Scan for the cell matching the given text and deliver its [X, Y] coordinate at center. 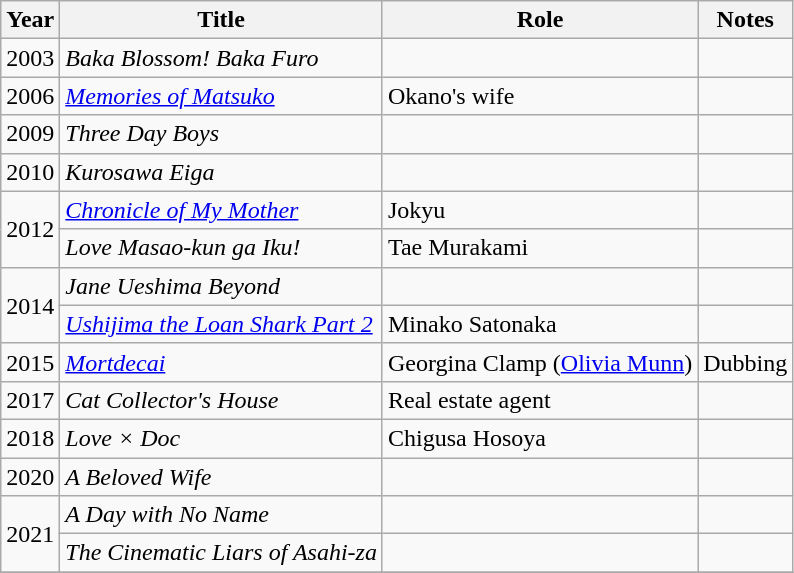
Three Day Boys [222, 134]
Cat Collector's House [222, 400]
2003 [30, 58]
Chronicle of My Mother [222, 210]
Georgina Clamp (Olivia Munn) [540, 362]
Jokyu [540, 210]
2017 [30, 400]
2012 [30, 229]
Real estate agent [540, 400]
Love Masao-kun ga Iku! [222, 248]
Okano's wife [540, 96]
Dubbing [746, 362]
2015 [30, 362]
Baka Blossom! Baka Furo [222, 58]
Chigusa Hosoya [540, 438]
Ushijima the Loan Shark Part 2 [222, 324]
A Beloved Wife [222, 477]
Minako Satonaka [540, 324]
2014 [30, 305]
2018 [30, 438]
Jane Ueshima Beyond [222, 286]
Title [222, 20]
Role [540, 20]
Kurosawa Eiga [222, 172]
2006 [30, 96]
A Day with No Name [222, 515]
2010 [30, 172]
2021 [30, 534]
2020 [30, 477]
The Cinematic Liars of Asahi-za [222, 553]
Memories of Matsuko [222, 96]
2009 [30, 134]
Year [30, 20]
Tae Murakami [540, 248]
Love × Doc [222, 438]
Notes [746, 20]
Mortdecai [222, 362]
